Pinpoint the cell where the given text exists, returning its [x, y] midpoint coordinate. 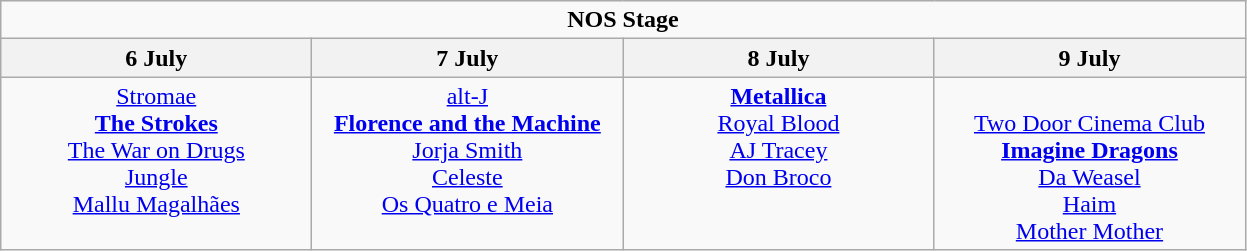
StromaeThe StrokesThe War on DrugsJungleMallu Magalhães [156, 164]
6 July [156, 58]
alt-JFlorence and the MachineJorja SmithCelesteOs Quatro e Meia [468, 164]
Two Door Cinema ClubImagine DragonsDa WeaselHaimMother Mother [1090, 164]
8 July [778, 58]
7 July [468, 58]
MetallicaRoyal BloodAJ TraceyDon Broco [778, 164]
NOS Stage [623, 20]
9 July [1090, 58]
